Return (x, y) of the center of cell containing provided text 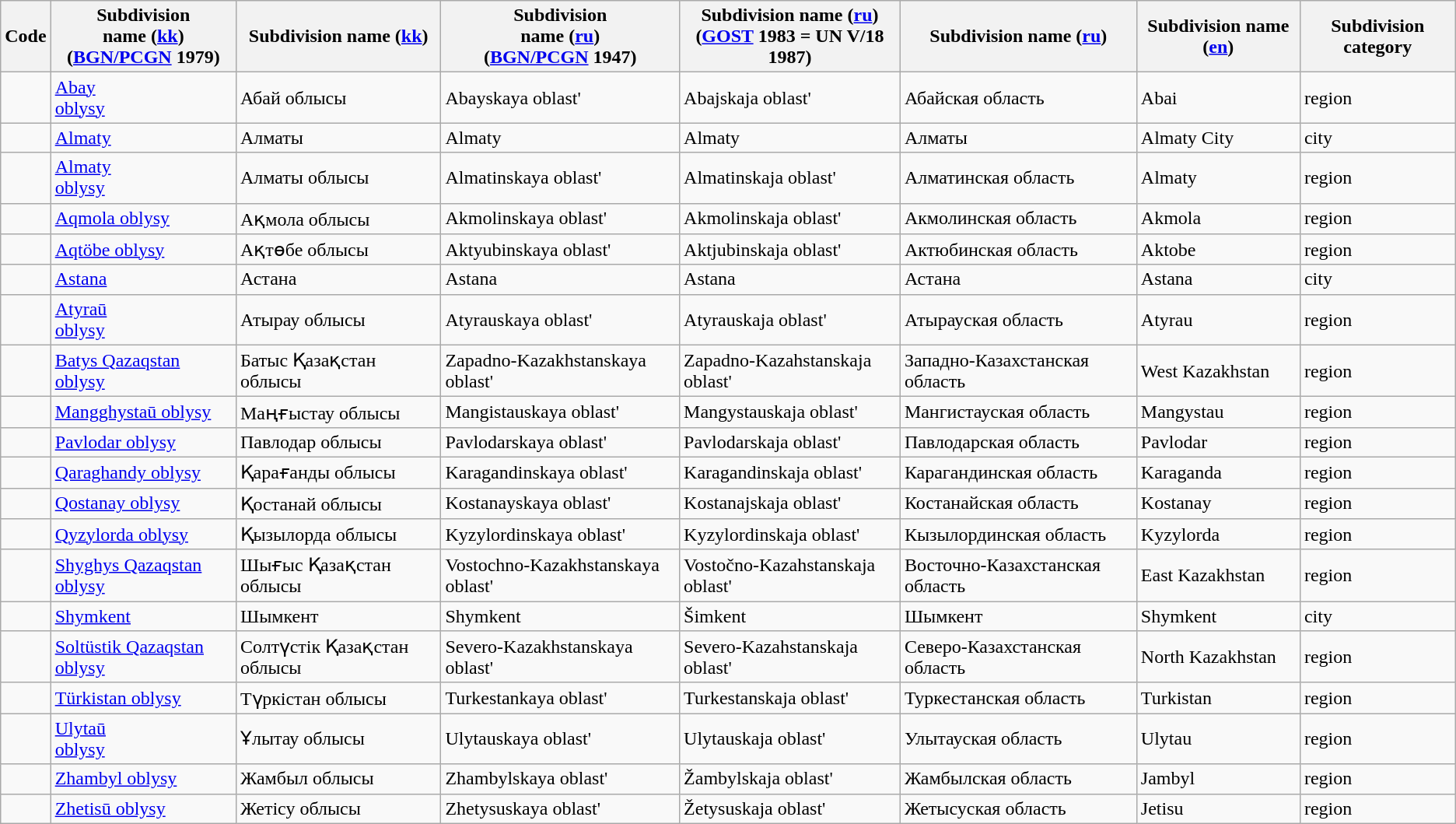
Карагандинская область (1018, 472)
Subdivision name (ru) (1018, 37)
Atyrauskaya oblast' (560, 319)
Zhambyl oblysy (143, 779)
Mangystau (1218, 412)
Turkistan (1218, 698)
Qaraghandy oblysy (143, 472)
Павлодарская область (1018, 442)
Kostanay (1218, 503)
Туркестанская область (1018, 698)
Mangghystaū oblysy (143, 412)
Zhetysuskaya oblast' (560, 808)
Pavlodarskaya oblast' (560, 442)
Subdivision category (1377, 37)
Jetisu (1218, 808)
Алматы облысы (338, 177)
Жамбыл облысы (338, 779)
Vostočno-Kazahstanskaja oblast' (790, 576)
Batys Qazaqstan oblysy (143, 370)
Turkestanskaja oblast' (790, 698)
Almatinskaja oblast' (790, 177)
Mangystauskaja oblast' (790, 412)
Ulytauskaya oblast' (560, 739)
Šimkent (790, 616)
Zhetisū oblysy (143, 808)
Abayoblysy (143, 98)
Ulytaūoblysy (143, 739)
Алматинская область (1018, 177)
Turkestankaya oblast' (560, 698)
Абай облысы (338, 98)
Karaganda (1218, 472)
Ақтөбе облысы (338, 250)
Severo-Kazahstanskaja oblast' (790, 657)
Karagandinskaya oblast' (560, 472)
Aqtöbe oblysy (143, 250)
Атырау облысы (338, 319)
Kyzylordinskaja oblast' (790, 535)
Pavlodar oblysy (143, 442)
Akmolinskaya oblast' (560, 219)
Актюбинская область (1018, 250)
Shyghys Qazaqstan oblysy (143, 576)
Kyzylorda (1218, 535)
Ulytauskaja oblast' (790, 739)
Qostanay oblysy (143, 503)
Türkistan oblysy (143, 698)
Западно-Казахстанская область (1018, 370)
Атырауская область (1018, 319)
Kostanajskaja oblast' (790, 503)
Шығыс Қазақстан облысы (338, 576)
Pavlodarskaja oblast' (790, 442)
Улытауская область (1018, 739)
Северо-Казахстанская область (1018, 657)
Subdivision name (en) (1218, 37)
Aqmola oblysy (143, 219)
Восточно-Казахстанская область (1018, 576)
Солтүстік Қазақстан облысы (338, 657)
Atyrau (1218, 319)
Subdivisionname (kk)(BGN/PCGN 1979) (143, 37)
Karagandinskaja oblast' (790, 472)
Akmola (1218, 219)
Абайская область (1018, 98)
Jambyl (1218, 779)
Жетісу облысы (338, 808)
Қарағанды облысы (338, 472)
Маңғыстау облысы (338, 412)
Павлодар облысы (338, 442)
Atyrauskaja oblast' (790, 319)
Ақмола облысы (338, 219)
Subdivision name (ru)(GOST 1983 = UN V/18 1987) (790, 37)
Кызылординская область (1018, 535)
Soltüstik Qazaqstan oblysy (143, 657)
Ұлытау облысы (338, 739)
Almaty City (1218, 138)
Қызылорда облысы (338, 535)
Subdivisionname (ru)(BGN/PCGN 1947) (560, 37)
Žambylskaja oblast' (790, 779)
Жамбылская область (1018, 779)
Atyraūoblysy (143, 319)
Qyzylorda oblysy (143, 535)
Code (26, 37)
Žetysuskaja oblast' (790, 808)
Almatyoblysy (143, 177)
Батыс Қазақстан облысы (338, 370)
Aktobe (1218, 250)
Aktyubinskaya oblast' (560, 250)
Жетысуская область (1018, 808)
Kostanayskaya oblast' (560, 503)
Almatinskaya oblast' (560, 177)
Қостанай облысы (338, 503)
Abayskaya oblast' (560, 98)
Zapadno-Kazakhstanskaya oblast' (560, 370)
Aktjubinskaja oblast' (790, 250)
North Kazakhstan (1218, 657)
Мангистауская область (1018, 412)
Severo-Kazakhstanskaya oblast' (560, 657)
Vostochno-Kazakhstanskaya oblast' (560, 576)
Костанайская область (1018, 503)
Abajskaja oblast' (790, 98)
Mangistauskaya oblast' (560, 412)
East Kazakhstan (1218, 576)
Zapadno-Kazahstanskaja oblast' (790, 370)
Zhambylskaya oblast' (560, 779)
Pavlodar (1218, 442)
Kyzylordinskaya oblast' (560, 535)
Subdivision name (kk) (338, 37)
Ulytau (1218, 739)
Акмолинская область (1018, 219)
Akmolinskaja oblast' (790, 219)
West Kazakhstan (1218, 370)
Түркістан облысы (338, 698)
Abai (1218, 98)
